Output the [x, y] coordinate of the center of the cell containing the given text.  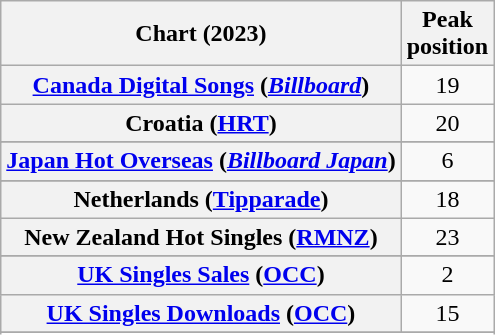
Chart (2023) [201, 34]
15 [447, 313]
2 [447, 275]
23 [447, 237]
Netherlands (Tipparade) [201, 199]
New Zealand Hot Singles (RMNZ) [201, 237]
Croatia (HRT) [201, 123]
UK Singles Sales (OCC) [201, 275]
Japan Hot Overseas (Billboard Japan) [201, 161]
Peakposition [447, 34]
18 [447, 199]
UK Singles Downloads (OCC) [201, 313]
19 [447, 85]
Canada Digital Songs (Billboard) [201, 85]
20 [447, 123]
6 [447, 161]
